Pinpoint the cell where the given text exists, returning its (X, Y) midpoint coordinate. 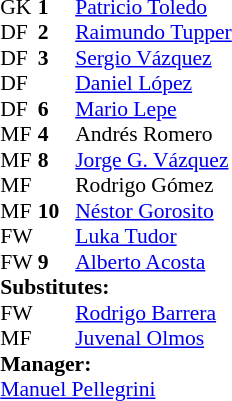
Andrés Romero (154, 135)
Juvenal Olmos (154, 339)
10 (57, 211)
Rodrigo Gómez (154, 185)
Mario Lepe (154, 109)
6 (57, 109)
Substitutes: (116, 287)
4 (57, 135)
9 (57, 262)
Alberto Acosta (154, 262)
Sergio Vázquez (154, 58)
Néstor Gorosito (154, 211)
Manager: (116, 364)
Luka Tudor (154, 237)
8 (57, 160)
Jorge G. Vázquez (154, 160)
Daniel López (154, 83)
2 (57, 33)
Rodrigo Barrera (154, 313)
Raimundo Tupper (154, 33)
3 (57, 58)
